Return [X, Y] of the center of cell containing provided text 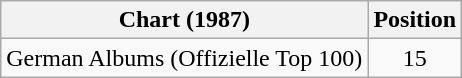
Chart (1987) [184, 20]
German Albums (Offizielle Top 100) [184, 58]
15 [415, 58]
Position [415, 20]
